Identify which cell holds the provided text, then report its [X, Y] central coordinate. 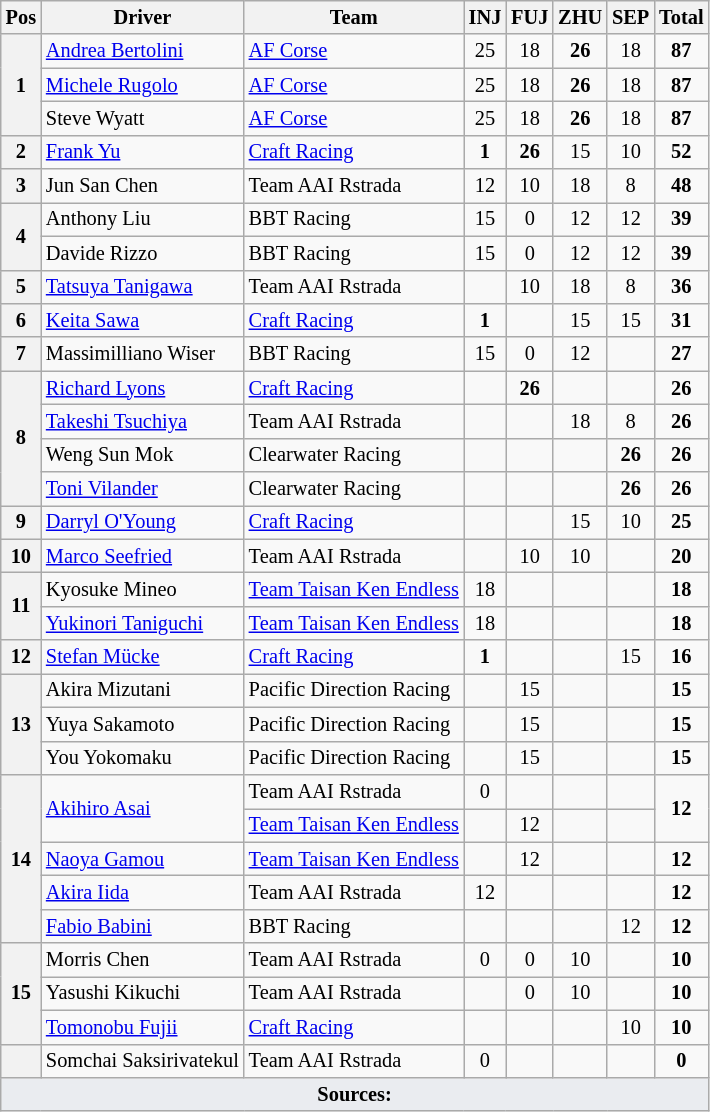
Frank Yu [142, 152]
Michele Rugolo [142, 85]
Team [354, 17]
Anthony Liu [142, 219]
Akihiro Asai [142, 808]
31 [681, 320]
13 [21, 724]
Jun San Chen [142, 186]
Yukinori Taniguchi [142, 623]
4 [21, 236]
Stefan Mücke [142, 657]
Akira Mizutani [142, 690]
Pos [21, 17]
Weng Sun Mok [142, 455]
SEP [630, 17]
Sources: [355, 1094]
Somchai Saksirivatekul [142, 1061]
9 [21, 522]
FUJ [530, 17]
You Yokomaku [142, 758]
Yuya Sakamoto [142, 724]
Total [681, 17]
Richard Lyons [142, 388]
Kyosuke Mineo [142, 589]
Fabio Babini [142, 926]
16 [681, 657]
Tomonobu Fujii [142, 1027]
Tatsuya Tanigawa [142, 287]
INJ [486, 17]
ZHU [580, 17]
Keita Sawa [142, 320]
Andrea Bertolini [142, 51]
6 [21, 320]
Naoya Gamou [142, 859]
2 [21, 152]
27 [681, 354]
3 [21, 186]
36 [681, 287]
Akira Iida [142, 892]
Marco Seefried [142, 556]
Takeshi Tsuchiya [142, 421]
7 [21, 354]
Davide Rizzo [142, 253]
52 [681, 152]
Darryl O'Young [142, 522]
Steve Wyatt [142, 118]
5 [21, 287]
48 [681, 186]
14 [21, 858]
Yasushi Kikuchi [142, 993]
Massimilliano Wiser [142, 354]
20 [681, 556]
Toni Vilander [142, 489]
Driver [142, 17]
11 [21, 606]
Morris Chen [142, 960]
